Find where the given text appears and provide that cell's center as [x, y] coordinate. 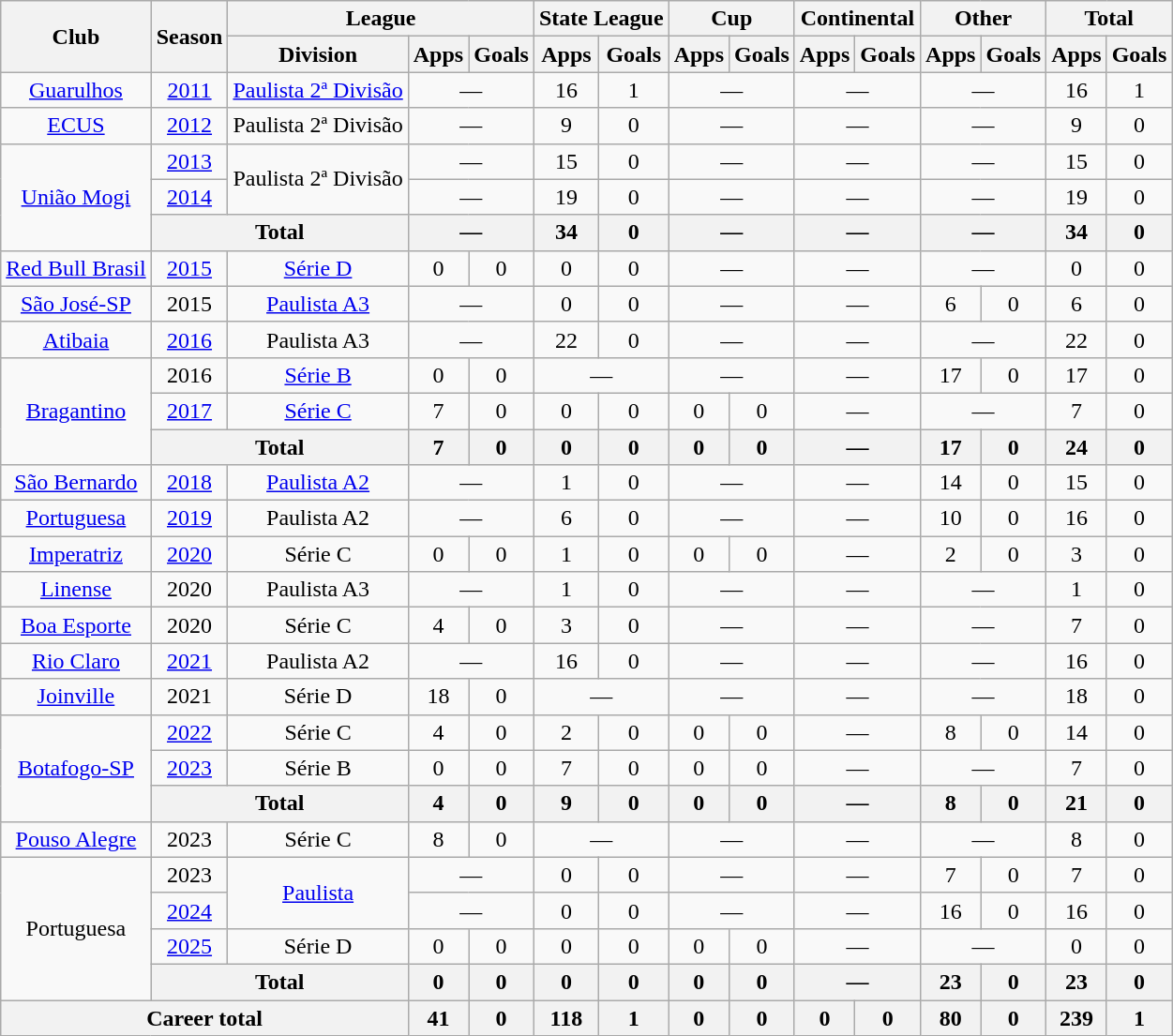
União Mogi [76, 197]
Atibaia [76, 339]
Continental [857, 19]
2025 [189, 946]
Cup [731, 19]
2019 [189, 518]
Bragantino [76, 411]
2022 [189, 732]
239 [1076, 1017]
Season [189, 37]
2014 [189, 197]
2012 [189, 126]
Imperatriz [76, 554]
Career total [204, 1017]
24 [1076, 447]
Red Bull Brasil [76, 268]
2011 [189, 90]
Rio Claro [76, 661]
Joinville [76, 697]
League [381, 19]
São Bernardo [76, 483]
41 [438, 1017]
Linense [76, 590]
2018 [189, 483]
21 [1076, 803]
Boa Esporte [76, 625]
2013 [189, 161]
ECUS [76, 126]
2024 [189, 910]
Division [318, 54]
Paulista [318, 893]
Pouso Alegre [76, 839]
Botafogo-SP [76, 768]
80 [951, 1017]
118 [566, 1017]
São José-SP [76, 304]
Club [76, 37]
10 [951, 518]
State League [601, 19]
Other [984, 19]
Guarulhos [76, 90]
2017 [189, 411]
